Extract the (X, Y) coordinate from the center of the cell holding the provided text.  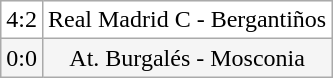
0:0 (22, 58)
Real Madrid C - Bergantiños (186, 20)
4:2 (22, 20)
At. Burgalés - Mosconia (186, 58)
